Locate the cell with the specified text and output its [x, y] center coordinate. 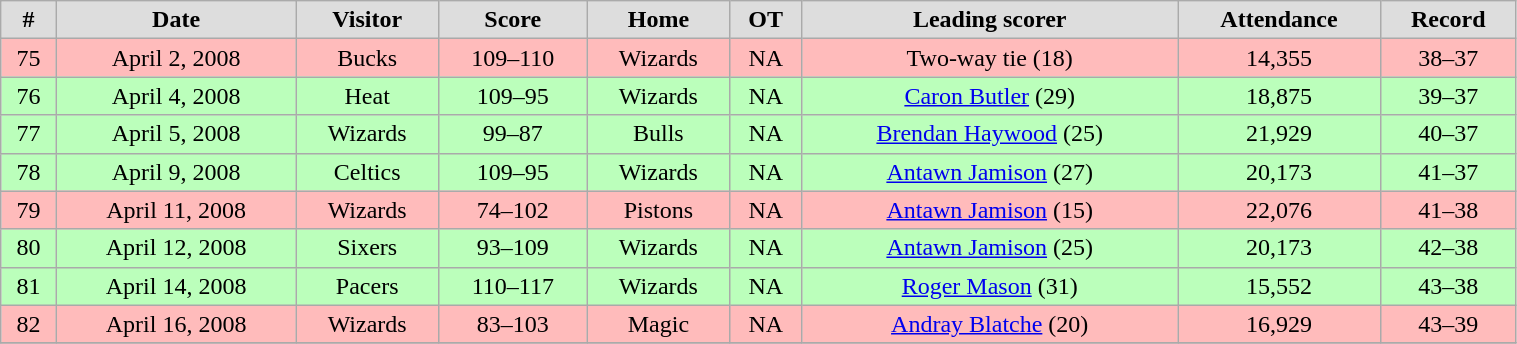
Roger Mason (31) [990, 286]
43–39 [1448, 324]
Bulls [658, 134]
77 [28, 134]
Brendan Haywood (25) [990, 134]
16,929 [1280, 324]
22,076 [1280, 210]
April 14, 2008 [176, 286]
Caron Butler (29) [990, 96]
41–38 [1448, 210]
93–109 [512, 248]
38–37 [1448, 58]
OT [766, 20]
76 [28, 96]
Antawn Jamison (15) [990, 210]
Pistons [658, 210]
14,355 [1280, 58]
80 [28, 248]
15,552 [1280, 286]
41–37 [1448, 172]
Visitor [367, 20]
Leading scorer [990, 20]
Attendance [1280, 20]
40–37 [1448, 134]
Record [1448, 20]
# [28, 20]
43–38 [1448, 286]
18,875 [1280, 96]
Antawn Jamison (27) [990, 172]
Pacers [367, 286]
Home [658, 20]
75 [28, 58]
82 [28, 324]
21,929 [1280, 134]
April 11, 2008 [176, 210]
Heat [367, 96]
79 [28, 210]
Celtics [367, 172]
78 [28, 172]
81 [28, 286]
Two-way tie (18) [990, 58]
Sixers [367, 248]
April 9, 2008 [176, 172]
Andray Blatche (20) [990, 324]
April 4, 2008 [176, 96]
110–117 [512, 286]
Magic [658, 324]
April 2, 2008 [176, 58]
99–87 [512, 134]
74–102 [512, 210]
109–110 [512, 58]
April 5, 2008 [176, 134]
Antawn Jamison (25) [990, 248]
42–38 [1448, 248]
83–103 [512, 324]
April 12, 2008 [176, 248]
Date [176, 20]
April 16, 2008 [176, 324]
Bucks [367, 58]
39–37 [1448, 96]
Score [512, 20]
